Extract the [X, Y] coordinate from the center of the cell holding the provided text.  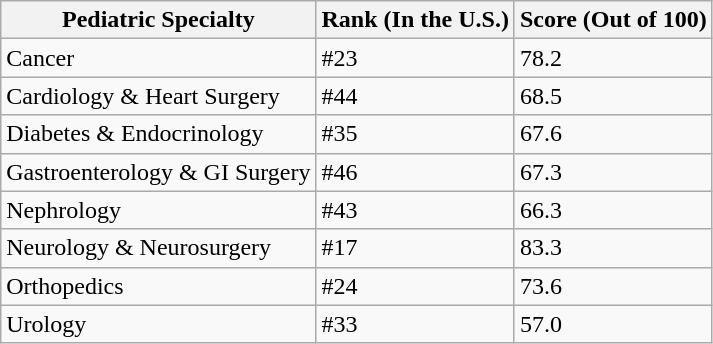
Orthopedics [158, 286]
#33 [415, 324]
#44 [415, 96]
Cancer [158, 58]
57.0 [613, 324]
Pediatric Specialty [158, 20]
67.3 [613, 172]
73.6 [613, 286]
Nephrology [158, 210]
Urology [158, 324]
#35 [415, 134]
83.3 [613, 248]
78.2 [613, 58]
#24 [415, 286]
68.5 [613, 96]
Neurology & Neurosurgery [158, 248]
#46 [415, 172]
Score (Out of 100) [613, 20]
Gastroenterology & GI Surgery [158, 172]
Rank (In the U.S.) [415, 20]
67.6 [613, 134]
#23 [415, 58]
#17 [415, 248]
Cardiology & Heart Surgery [158, 96]
#43 [415, 210]
Diabetes & Endocrinology [158, 134]
66.3 [613, 210]
